Find where the given text appears and provide that cell's center as [x, y] coordinate. 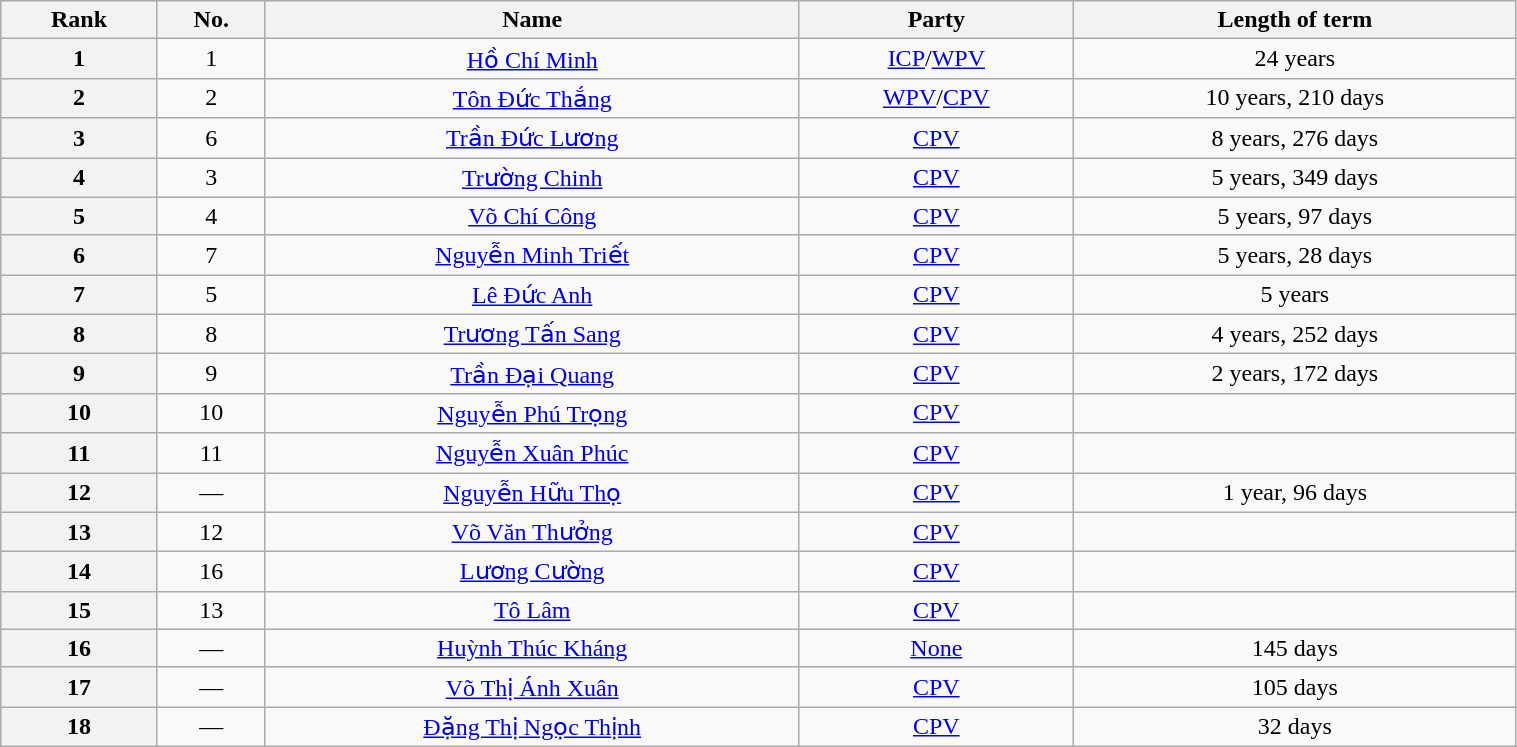
Nguyễn Minh Triết [532, 255]
Trương Tấn Sang [532, 334]
10 years, 210 days [1295, 98]
No. [211, 20]
2 years, 172 days [1295, 374]
32 days [1295, 727]
Lương Cường [532, 572]
Trần Đại Quang [532, 374]
18 [79, 727]
5 years, 349 days [1295, 178]
17 [79, 687]
Party [936, 20]
15 [79, 610]
Tô Lâm [532, 610]
14 [79, 572]
WPV/CPV [936, 98]
5 years [1295, 295]
105 days [1295, 687]
8 years, 276 days [1295, 138]
1 year, 96 days [1295, 492]
Hồ Chí Minh [532, 59]
Nguyễn Phú Trọng [532, 413]
Võ Thị Ánh Xuân [532, 687]
Nguyễn Hữu Thọ [532, 492]
Đặng Thị Ngọc Thịnh [532, 727]
Trường Chinh [532, 178]
Tôn Đức Thắng [532, 98]
Võ Văn Thưởng [532, 532]
145 days [1295, 648]
Nguyễn Xuân Phúc [532, 453]
Võ Chí Công [532, 216]
Huỳnh Thúc Kháng [532, 648]
24 years [1295, 59]
None [936, 648]
5 years, 28 days [1295, 255]
Name [532, 20]
4 years, 252 days [1295, 334]
Rank [79, 20]
5 years, 97 days [1295, 216]
Lê Đức Anh [532, 295]
ICP/WPV [936, 59]
Length of term [1295, 20]
Trần Đức Lương [532, 138]
